Determine the (X, Y) coordinate at the center of the cell enclosing the given text.  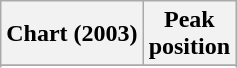
Peak position (189, 34)
Chart (2003) (72, 34)
